Provide the (X, Y) coordinate of the cell's center where the given text is located.  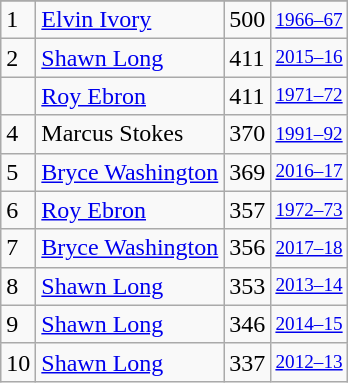
2017–18 (309, 248)
2013–14 (309, 286)
Marcus Stokes (130, 134)
2015–16 (309, 58)
2 (18, 58)
Elvin Ivory (130, 20)
10 (18, 362)
1 (18, 20)
370 (248, 134)
346 (248, 324)
5 (18, 172)
357 (248, 210)
356 (248, 248)
500 (248, 20)
2012–13 (309, 362)
1966–67 (309, 20)
9 (18, 324)
353 (248, 286)
337 (248, 362)
1991–92 (309, 134)
1972–73 (309, 210)
369 (248, 172)
1971–72 (309, 96)
2014–15 (309, 324)
4 (18, 134)
6 (18, 210)
2016–17 (309, 172)
7 (18, 248)
8 (18, 286)
